From the cell containing the given text, extract its center point as (x, y) coordinate. 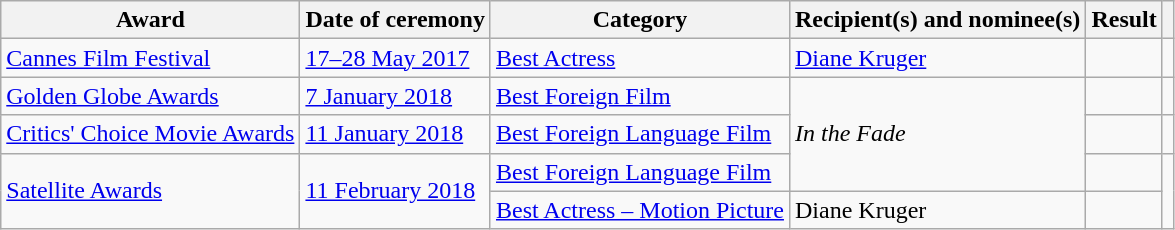
7 January 2018 (396, 96)
17–28 May 2017 (396, 58)
Date of ceremony (396, 20)
Best Foreign Film (640, 96)
Result (1124, 20)
Best Actress (640, 58)
Best Actress – Motion Picture (640, 210)
11 January 2018 (396, 134)
Recipient(s) and nominee(s) (937, 20)
Golden Globe Awards (150, 96)
11 February 2018 (396, 191)
Satellite Awards (150, 191)
In the Fade (937, 134)
Award (150, 20)
Cannes Film Festival (150, 58)
Critics' Choice Movie Awards (150, 134)
Category (640, 20)
